Return (X, Y) of the center of cell containing provided text 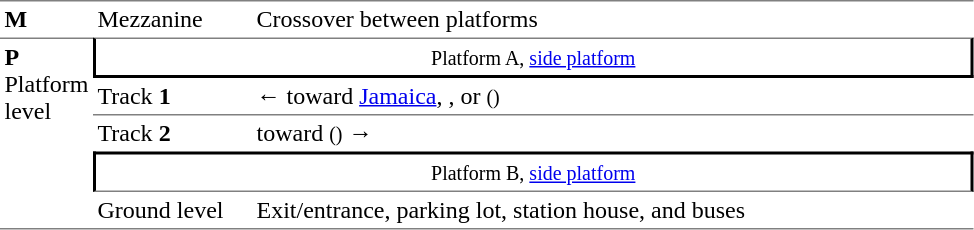
Platform B, side platform (533, 172)
← toward Jamaica, , or () (613, 97)
Track 2 (172, 134)
PPlatform level (46, 134)
Mezzanine (172, 19)
Ground level (172, 211)
Exit/entrance, parking lot, station house, and buses (613, 211)
Crossover between platforms (613, 19)
toward () → (613, 134)
M (46, 19)
Platform A, side platform (533, 58)
Track 1 (172, 97)
